Search for the cell housing the specified text and yield its [x, y] center coordinate. 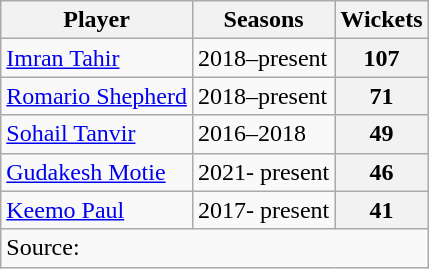
49 [382, 134]
Player [97, 20]
41 [382, 210]
Source: [214, 248]
Wickets [382, 20]
71 [382, 96]
Romario Shepherd [97, 96]
46 [382, 172]
107 [382, 58]
2017- present [263, 210]
Seasons [263, 20]
Keemo Paul [97, 210]
Sohail Tanvir [97, 134]
Gudakesh Motie [97, 172]
Imran Tahir [97, 58]
2016–2018 [263, 134]
2021- present [263, 172]
